Detect which cell encompasses the target text, then output its [X, Y] center coordinate. 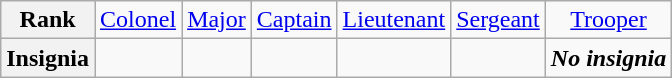
Major [217, 20]
Insignia [48, 58]
Rank [48, 20]
Captain [294, 20]
Colonel [138, 20]
No insignia [608, 58]
Trooper [608, 20]
Lieutenant [394, 20]
Sergeant [498, 20]
